Output the (x, y) coordinate of the center of the cell containing the given text.  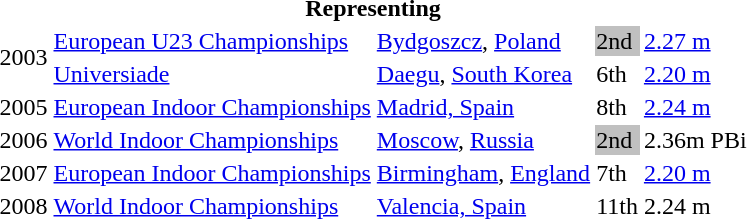
Bydgoszcz, Poland (483, 41)
7th (618, 173)
European U23 Championships (212, 41)
Moscow, Russia (483, 140)
World Indoor Championships (212, 140)
Daegu, South Korea (483, 74)
Birmingham, England (483, 173)
8th (618, 107)
6th (618, 74)
Madrid, Spain (483, 107)
Universiade (212, 74)
